Return (X, Y) of the center of cell containing provided text 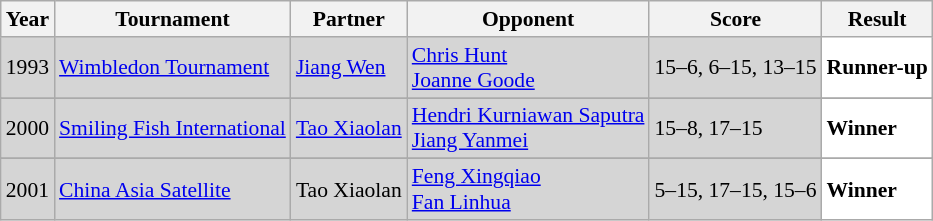
Hendri Kurniawan Saputra Jiang Yanmei (528, 128)
Chris Hunt Joanne Goode (528, 68)
Wimbledon Tournament (172, 68)
15–8, 17–15 (735, 128)
Tournament (172, 19)
Smiling Fish International (172, 128)
China Asia Satellite (172, 190)
Runner-up (878, 68)
Opponent (528, 19)
2001 (28, 190)
Score (735, 19)
1993 (28, 68)
15–6, 6–15, 13–15 (735, 68)
Result (878, 19)
2000 (28, 128)
Feng Xingqiao Fan Linhua (528, 190)
Year (28, 19)
Partner (349, 19)
Jiang Wen (349, 68)
5–15, 17–15, 15–6 (735, 190)
